Find where the given text appears and provide that cell's center as (x, y) coordinate. 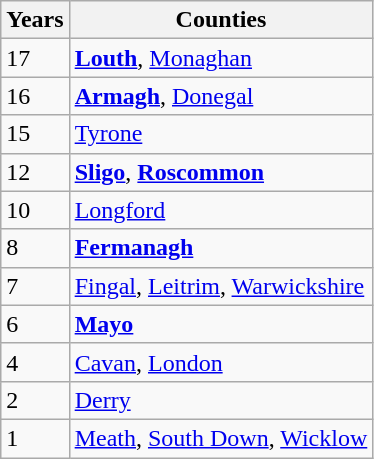
Mayo (221, 324)
Derry (221, 400)
10 (35, 210)
Cavan, London (221, 362)
15 (35, 134)
Tyrone (221, 134)
Louth, Monaghan (221, 58)
Sligo, Roscommon (221, 172)
1 (35, 438)
Longford (221, 210)
16 (35, 96)
Armagh, Donegal (221, 96)
17 (35, 58)
Fingal, Leitrim, Warwickshire (221, 286)
6 (35, 324)
Years (35, 20)
12 (35, 172)
8 (35, 248)
Fermanagh (221, 248)
7 (35, 286)
Meath, South Down, Wicklow (221, 438)
Counties (221, 20)
4 (35, 362)
2 (35, 400)
